From the cell containing the given text, extract its center point as (X, Y) coordinate. 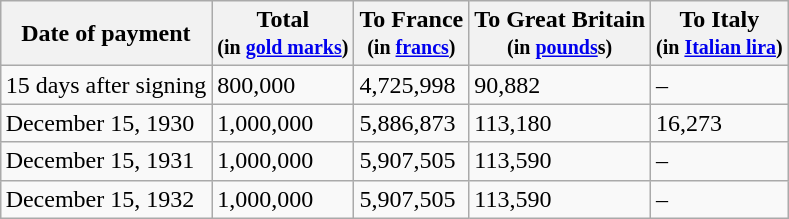
December 15, 1930 (106, 123)
Date of payment (106, 34)
800,000 (283, 85)
December 15, 1932 (106, 199)
5,886,873 (412, 123)
4,725,998 (412, 85)
Total (in gold marks) (283, 34)
To Italy (in Italian lira) (720, 34)
15 days after signing (106, 85)
To France (in francs) (412, 34)
December 15, 1931 (106, 161)
90,882 (560, 85)
To Great Britain (in poundss) (560, 34)
113,180 (560, 123)
16,273 (720, 123)
